Find where the given text appears and provide that cell's center as (X, Y) coordinate. 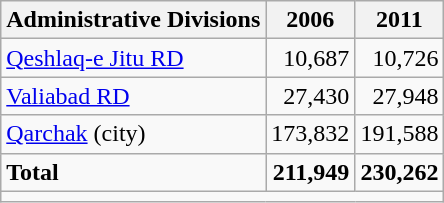
Qarchak (city) (134, 134)
Qeshlaq-e Jitu RD (134, 58)
27,948 (400, 96)
2006 (310, 20)
211,949 (310, 172)
27,430 (310, 96)
230,262 (400, 172)
Valiabad RD (134, 96)
Administrative Divisions (134, 20)
2011 (400, 20)
10,726 (400, 58)
10,687 (310, 58)
Total (134, 172)
173,832 (310, 134)
191,588 (400, 134)
